Determine the [x, y] coordinate at the center of the cell enclosing the given text.  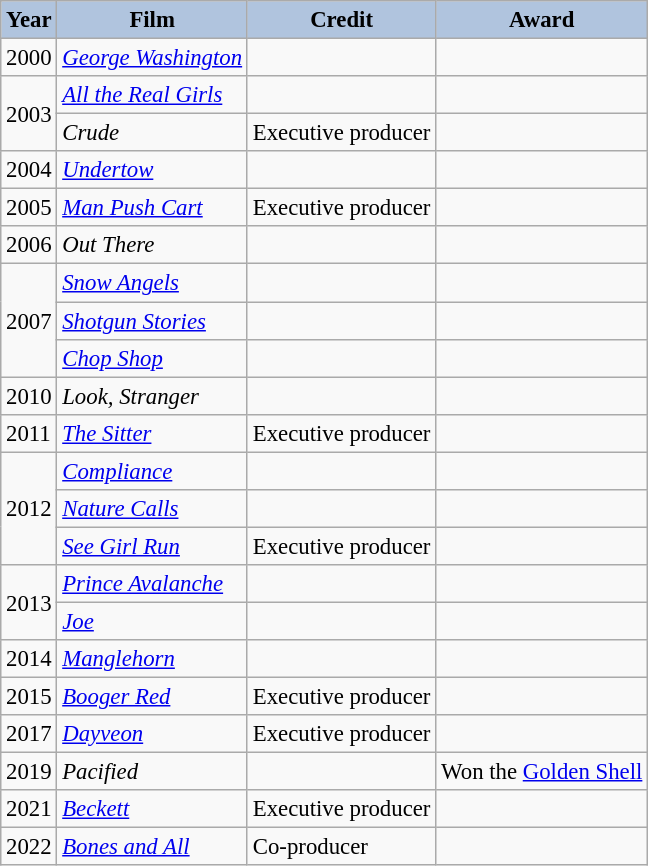
Out There [152, 245]
Manglehorn [152, 659]
The Sitter [152, 433]
2010 [29, 396]
2006 [29, 245]
Credit [341, 20]
Award [542, 20]
Pacified [152, 772]
2017 [29, 734]
Booger Red [152, 697]
Undertow [152, 170]
2012 [29, 508]
Nature Calls [152, 509]
See Girl Run [152, 546]
2003 [29, 114]
2013 [29, 602]
Chop Shop [152, 358]
2014 [29, 659]
Film [152, 20]
Look, Stranger [152, 396]
2004 [29, 170]
Shotgun Stories [152, 321]
2019 [29, 772]
2005 [29, 208]
2000 [29, 58]
2007 [29, 320]
2022 [29, 847]
All the Real Girls [152, 95]
Man Push Cart [152, 208]
2015 [29, 697]
Prince Avalanche [152, 584]
Snow Angels [152, 283]
Bones and All [152, 847]
Beckett [152, 809]
Won the Golden Shell [542, 772]
Year [29, 20]
Compliance [152, 471]
Joe [152, 621]
2021 [29, 809]
Crude [152, 133]
2011 [29, 433]
George Washington [152, 58]
Co-producer [341, 847]
Dayveon [152, 734]
